Identify which cell holds the provided text, then report its [x, y] central coordinate. 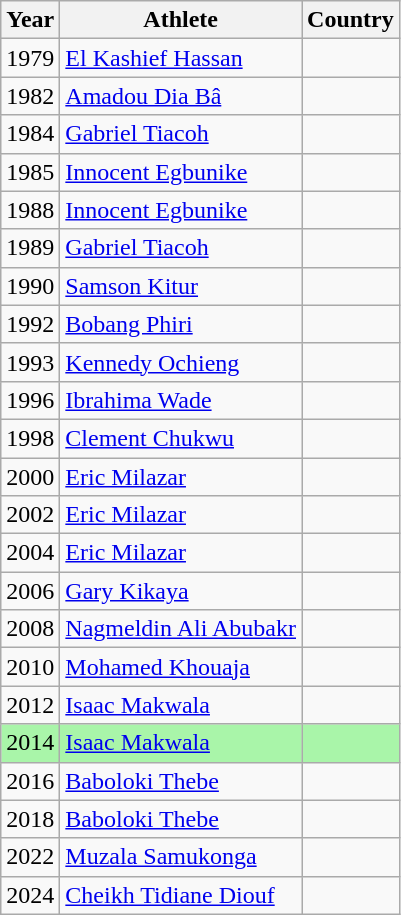
Gary Kikaya [181, 591]
1982 [30, 96]
Athlete [181, 20]
Samson Kitur [181, 286]
Amadou Dia Bâ [181, 96]
2016 [30, 781]
2014 [30, 743]
Year [30, 20]
2004 [30, 553]
Country [351, 20]
1989 [30, 248]
Clement Chukwu [181, 438]
1984 [30, 134]
Bobang Phiri [181, 324]
2024 [30, 895]
1998 [30, 438]
Nagmeldin Ali Abubakr [181, 629]
2018 [30, 819]
Kennedy Ochieng [181, 362]
2002 [30, 515]
Mohamed Khouaja [181, 667]
2012 [30, 705]
2010 [30, 667]
El Kashief Hassan [181, 58]
Muzala Samukonga [181, 857]
2000 [30, 477]
1992 [30, 324]
Cheikh Tidiane Diouf [181, 895]
2006 [30, 591]
1996 [30, 400]
1988 [30, 210]
2008 [30, 629]
1979 [30, 58]
Ibrahima Wade [181, 400]
2022 [30, 857]
1993 [30, 362]
1985 [30, 172]
1990 [30, 286]
